From the cell containing the given text, extract its center point as [X, Y] coordinate. 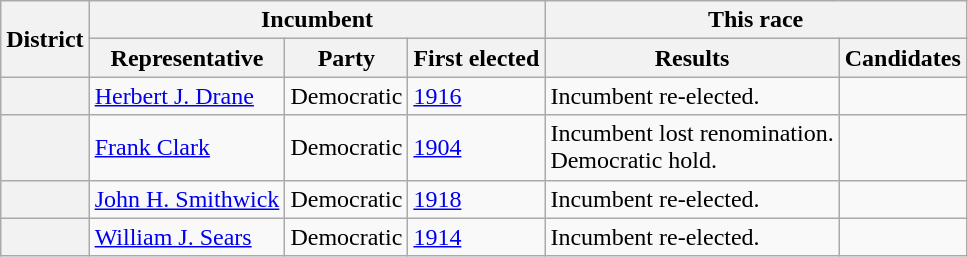
Incumbent [317, 20]
1916 [476, 96]
1914 [476, 237]
1904 [476, 148]
First elected [476, 58]
Party [346, 58]
William J. Sears [187, 237]
Candidates [902, 58]
Frank Clark [187, 148]
Herbert J. Drane [187, 96]
Representative [187, 58]
Incumbent lost renomination.Democratic hold. [692, 148]
John H. Smithwick [187, 199]
1918 [476, 199]
District [45, 39]
Results [692, 58]
This race [756, 20]
